Find where the given text appears and provide that cell's center as [x, y] coordinate. 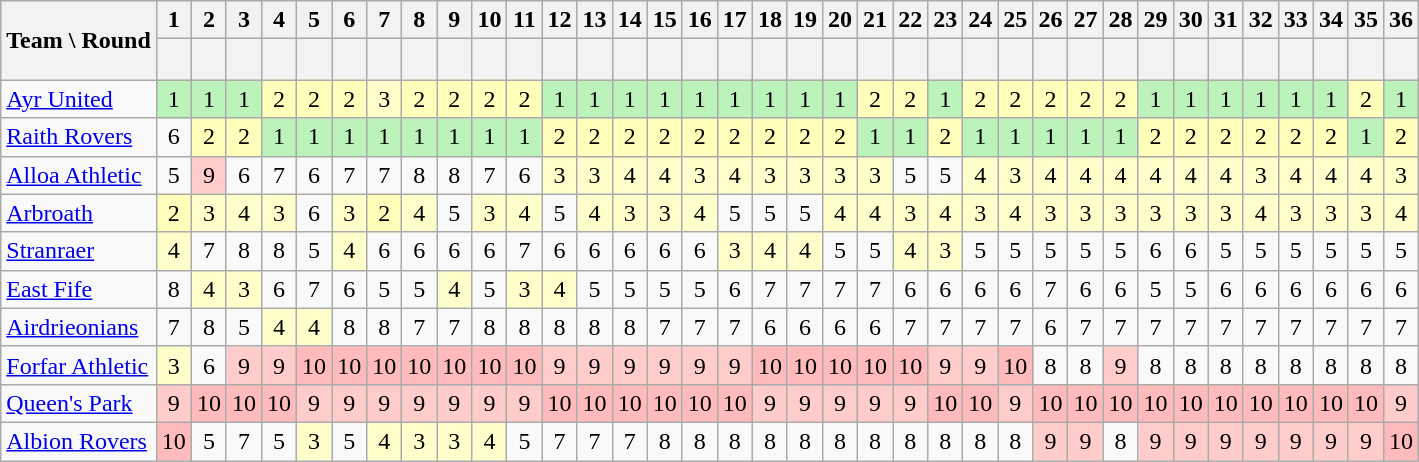
22 [910, 20]
11 [524, 20]
East Fife [79, 289]
13 [594, 20]
14 [630, 20]
Albion Rovers [79, 441]
17 [734, 20]
Queen's Park [79, 403]
Forfar Athletic [79, 365]
Raith Rovers [79, 137]
12 [560, 20]
Arbroath [79, 213]
30 [1190, 20]
18 [770, 20]
27 [1086, 20]
26 [1050, 20]
16 [700, 20]
31 [1226, 20]
24 [980, 20]
15 [664, 20]
20 [840, 20]
21 [876, 20]
Stranraer [79, 251]
32 [1260, 20]
34 [1330, 20]
Airdrieonians [79, 327]
28 [1120, 20]
Team \ Round [79, 40]
33 [1296, 20]
Ayr United [79, 99]
35 [1366, 20]
23 [946, 20]
29 [1156, 20]
36 [1400, 20]
25 [1016, 20]
Alloa Athletic [79, 175]
19 [804, 20]
